Extract the (X, Y) coordinate from the center of the cell holding the provided text.  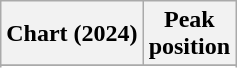
Chart (2024) (72, 34)
Peakposition (189, 34)
